Locate the cell with the specified text and output its (X, Y) center coordinate. 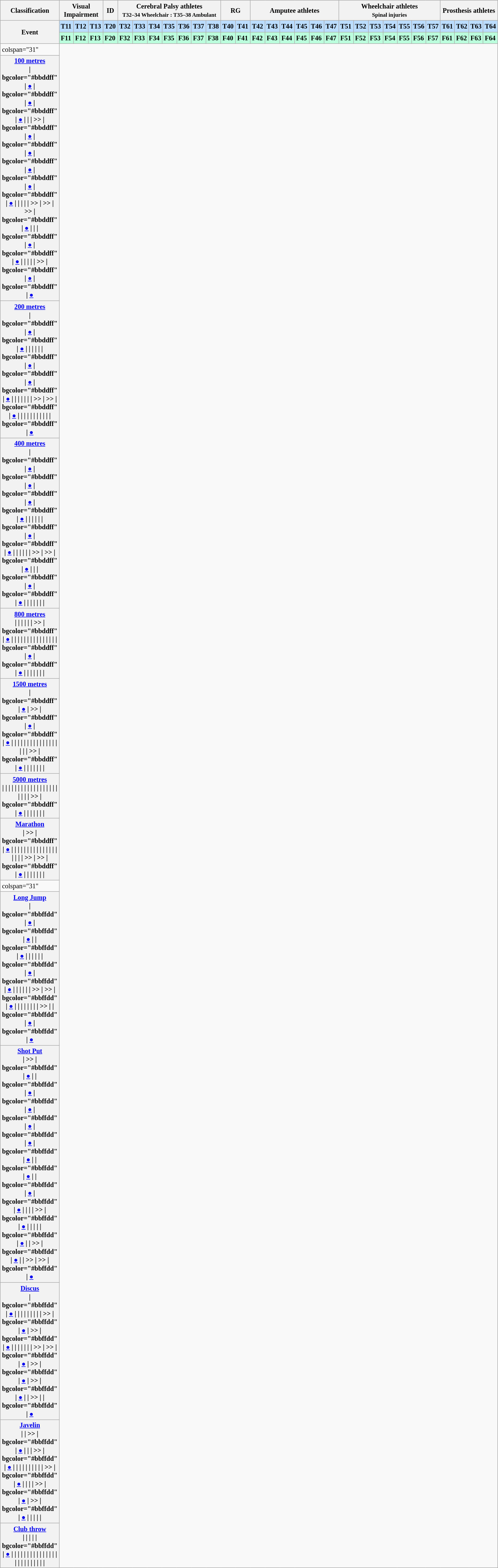
F46 (317, 38)
F51 (346, 38)
F20 (110, 38)
T11 (66, 26)
Marathon| >> | bgcolor="#bbddff" | ● | | | | | | | | | | | | | | | | | | | >> | >> | bgcolor="#bbddff" | ● | | | | | | | (30, 849)
T32 (125, 26)
F33 (140, 38)
T13 (96, 26)
5000 metres| | | | | | | | | | | | | | | | | | | | | | >> | bgcolor="#bbddff" | ● | | | | | | | (30, 796)
F52 (361, 38)
F42 (258, 38)
F63 (476, 38)
T20 (110, 26)
Club throw| | | | | bgcolor="#bbffdd" | ● | | | | | | | | | | | | | | | | | | | | | | | | | (30, 1546)
Visual Impairment (81, 10)
F64 (490, 38)
T33 (140, 26)
F41 (243, 38)
T53 (375, 26)
F45 (302, 38)
F38 (213, 38)
F55 (405, 38)
Classification (30, 10)
T52 (361, 26)
T12 (81, 26)
F47 (331, 38)
T46 (317, 26)
F43 (272, 38)
T36 (184, 26)
F32 (125, 38)
F34 (155, 38)
T63 (476, 26)
T61 (447, 26)
T42 (258, 26)
800 metres| | | | | | >> | bgcolor="#bbddff" | ● | | | | | | | | | | | | | | | bgcolor="#bbddff" | ● | bgcolor="#bbddff" | ● | | | | | | | (30, 643)
T56 (419, 26)
T47 (331, 26)
F12 (81, 38)
F62 (462, 38)
F44 (287, 38)
Event (30, 32)
F40 (228, 38)
F13 (96, 38)
RG (236, 10)
Wheelchair athletesSpinal injuries (389, 10)
T40 (228, 26)
F57 (433, 38)
F11 (66, 38)
T55 (405, 26)
T41 (243, 26)
Prosthesis athletes (469, 10)
T45 (302, 26)
T44 (287, 26)
T54 (390, 26)
F35 (169, 38)
T43 (272, 26)
T57 (433, 26)
F54 (390, 38)
Cerebral Palsy athletesT32–34 Wheelchair : T35–38 Ambulant (169, 10)
Amputee athletes (295, 10)
F53 (375, 38)
T51 (346, 26)
T62 (462, 26)
T64 (490, 26)
F37 (199, 38)
F61 (447, 38)
T37 (199, 26)
F56 (419, 38)
F36 (184, 38)
ID (110, 10)
T35 (169, 26)
T34 (155, 26)
T38 (213, 26)
